Provide the [X, Y] coordinate of the cell's center where the given text is located.  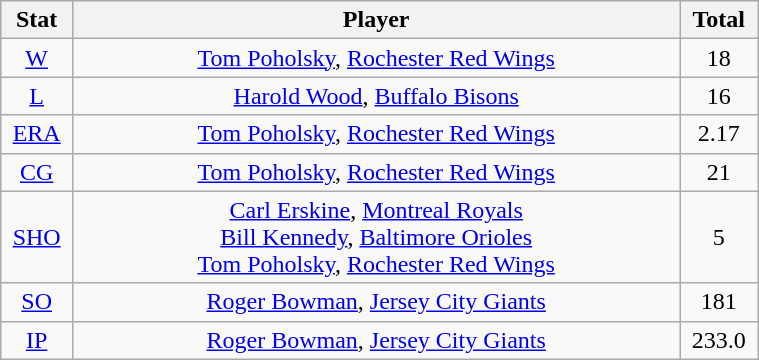
SHO [37, 237]
W [37, 58]
SO [37, 302]
Stat [37, 20]
5 [719, 237]
16 [719, 96]
CG [37, 172]
ERA [37, 134]
21 [719, 172]
18 [719, 58]
Total [719, 20]
IP [37, 340]
Player [376, 20]
181 [719, 302]
2.17 [719, 134]
L [37, 96]
Carl Erskine, Montreal Royals Bill Kennedy, Baltimore Orioles Tom Poholsky, Rochester Red Wings [376, 237]
Harold Wood, Buffalo Bisons [376, 96]
233.0 [719, 340]
